Scan for the cell matching the given text and deliver its (x, y) coordinate at center. 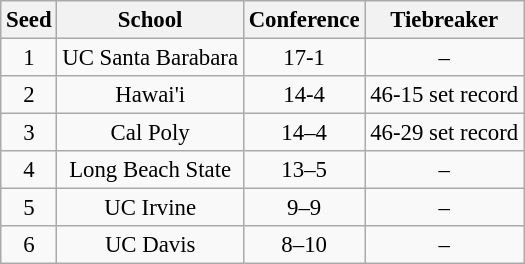
Cal Poly (150, 133)
School (150, 20)
Long Beach State (150, 170)
Hawai'i (150, 95)
2 (29, 95)
Conference (304, 20)
Seed (29, 20)
8–10 (304, 245)
Tiebreaker (444, 20)
17-1 (304, 58)
13–5 (304, 170)
6 (29, 245)
1 (29, 58)
46-29 set record (444, 133)
5 (29, 208)
UC Davis (150, 245)
3 (29, 133)
14-4 (304, 95)
9–9 (304, 208)
UC Santa Barabara (150, 58)
UC Irvine (150, 208)
46-15 set record (444, 95)
4 (29, 170)
14–4 (304, 133)
